Search for the cell housing the specified text and yield its [X, Y] center coordinate. 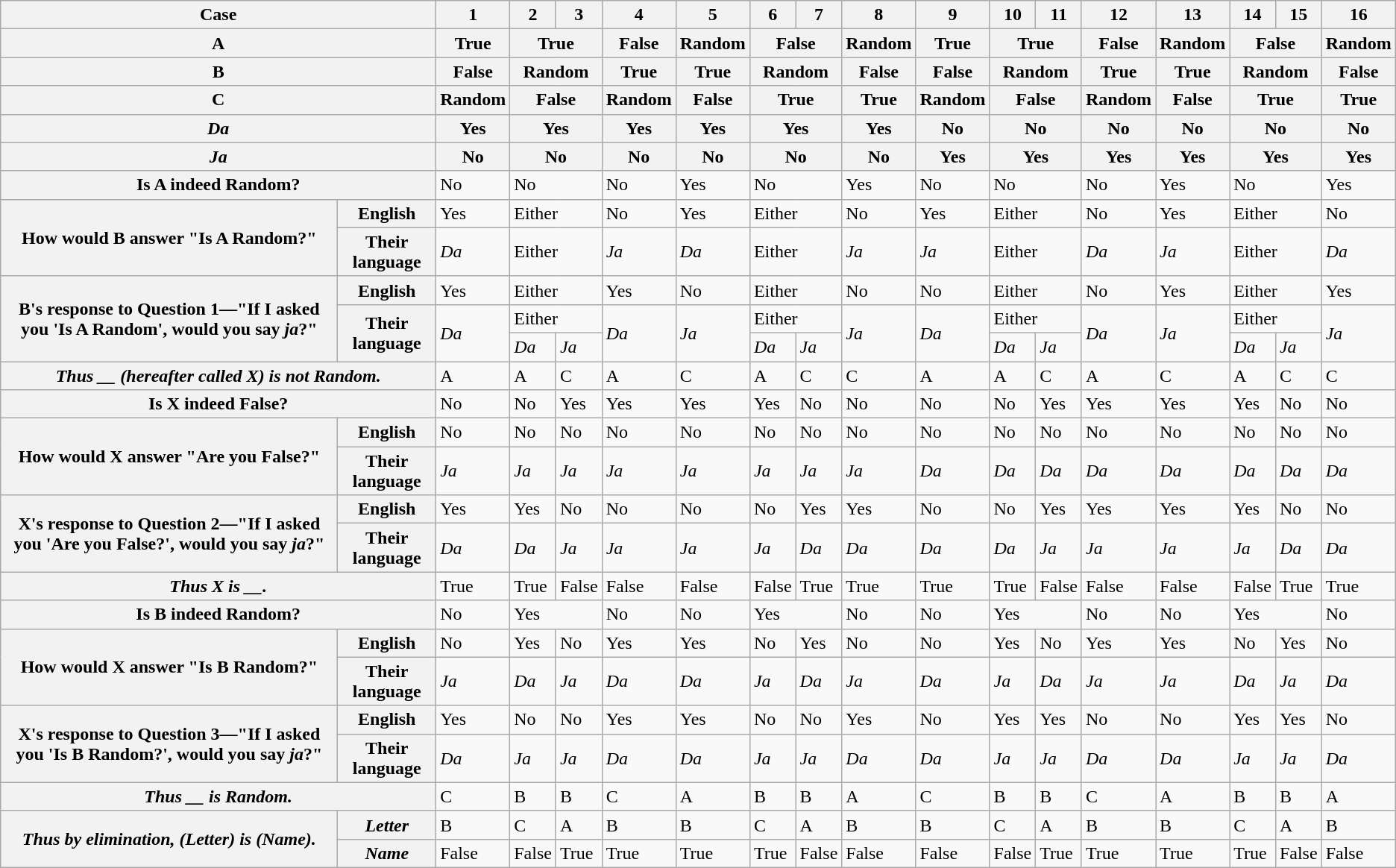
Case [218, 15]
16 [1359, 15]
Is X indeed False? [218, 404]
Letter [387, 825]
9 [953, 15]
3 [579, 15]
How would X answer "Is B Random?" [169, 667]
12 [1119, 15]
How would X answer "Are you False?" [169, 456]
Is A indeed Random? [218, 185]
11 [1059, 15]
10 [1013, 15]
1 [473, 15]
Name [387, 853]
7 [819, 15]
8 [878, 15]
Thus __ (hereafter called X) is not Random. [218, 375]
Thus X is __. [218, 586]
13 [1193, 15]
2 [533, 15]
5 [713, 15]
14 [1253, 15]
6 [773, 15]
4 [638, 15]
X's response to Question 2—"If I asked you 'Are you False?', would you say ja?" [169, 534]
B's response to Question 1—"If I asked you 'Is A Random', would you say ja?" [169, 318]
How would B answer "Is A Random?" [169, 237]
Thus by elimination, (Letter) is (Name). [169, 839]
Thus __ is Random. [218, 796]
Is B indeed Random? [218, 614]
X's response to Question 3—"If I asked you 'Is B Random?', would you say ja?" [169, 744]
15 [1298, 15]
